Find where the given text appears and provide that cell's center as (X, Y) coordinate. 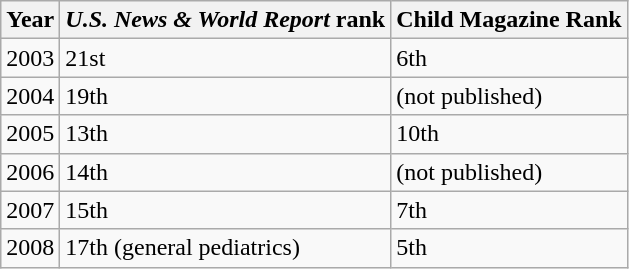
10th (509, 134)
15th (226, 210)
2008 (30, 248)
14th (226, 172)
19th (226, 96)
2006 (30, 172)
13th (226, 134)
2004 (30, 96)
7th (509, 210)
U.S. News & World Report rank (226, 20)
21st (226, 58)
Child Magazine Rank (509, 20)
2003 (30, 58)
2007 (30, 210)
17th (general pediatrics) (226, 248)
5th (509, 248)
6th (509, 58)
Year (30, 20)
2005 (30, 134)
